Find where the given text appears and provide that cell's center as (x, y) coordinate. 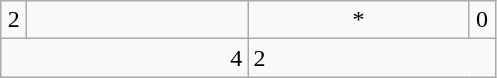
0 (482, 20)
4 (124, 58)
* (358, 20)
